Identify which cell holds the provided text, then report its (X, Y) central coordinate. 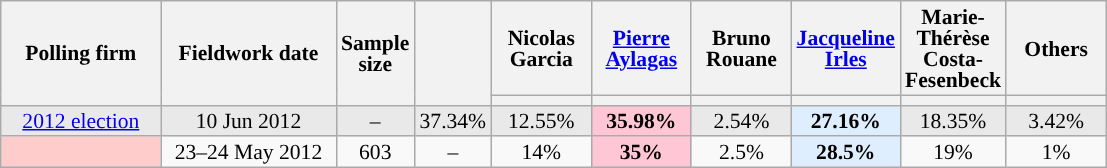
35.98% (641, 120)
2.54% (741, 120)
10 Jun 2012 (248, 120)
28.5% (846, 152)
14% (541, 152)
37.34% (452, 120)
35% (641, 152)
2.5% (741, 152)
18.35% (953, 120)
Bruno Rouane (741, 48)
2012 election (81, 120)
27.16% (846, 120)
Polling firm (81, 53)
Samplesize (375, 53)
Jacqueline Irles (846, 48)
1% (1056, 152)
Pierre Aylagas (641, 48)
Marie-Thérèse Costa-Fesenbeck (953, 48)
Others (1056, 48)
3.42% (1056, 120)
603 (375, 152)
Fieldwork date (248, 53)
Nicolas Garcia (541, 48)
12.55% (541, 120)
23–24 May 2012 (248, 152)
19% (953, 152)
